From the cell containing the given text, extract its center point as (X, Y) coordinate. 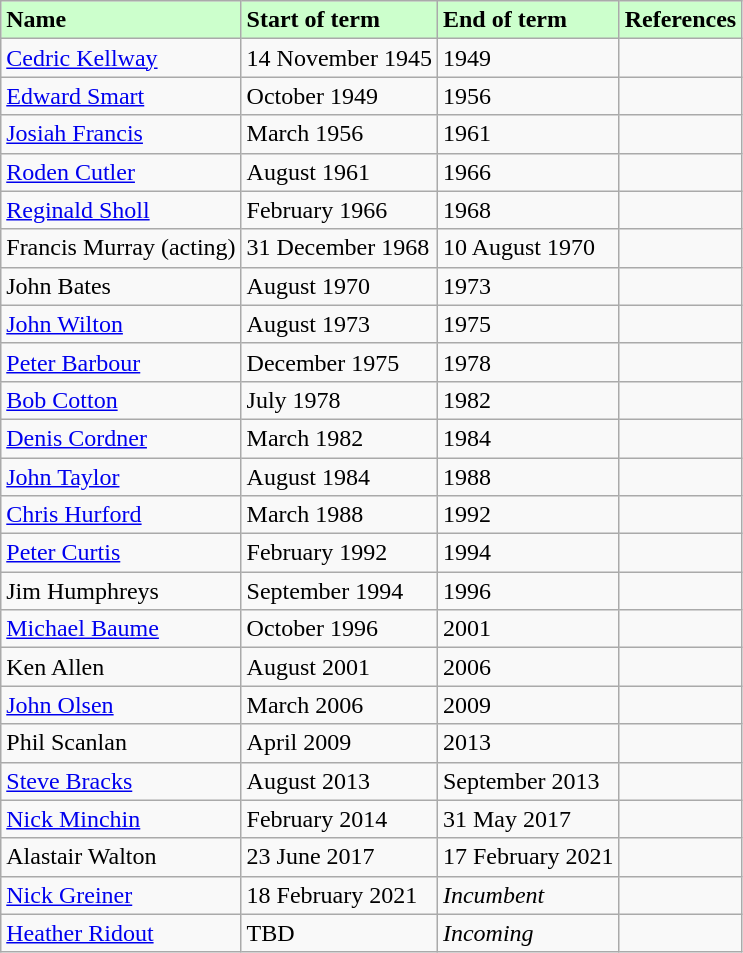
August 1984 (339, 477)
Denis Cordner (121, 438)
Chris Hurford (121, 515)
1973 (528, 286)
Steve Bracks (121, 781)
1996 (528, 591)
John Taylor (121, 477)
Incoming (528, 933)
October 1949 (339, 96)
February 2014 (339, 819)
17 February 2021 (528, 857)
August 2001 (339, 667)
1966 (528, 172)
John Wilton (121, 324)
31 May 2017 (528, 819)
18 February 2021 (339, 895)
John Bates (121, 286)
Start of term (339, 20)
1956 (528, 96)
Jim Humphreys (121, 591)
23 June 2017 (339, 857)
August 2013 (339, 781)
Nick Minchin (121, 819)
10 August 1970 (528, 248)
1982 (528, 400)
Name (121, 20)
March 2006 (339, 705)
2006 (528, 667)
Nick Greiner (121, 895)
Roden Cutler (121, 172)
Bob Cotton (121, 400)
14 November 1945 (339, 58)
September 1994 (339, 591)
1968 (528, 210)
31 December 1968 (339, 248)
Cedric Kellway (121, 58)
Reginald Sholl (121, 210)
Josiah Francis (121, 134)
TBD (339, 933)
1961 (528, 134)
Heather Ridout (121, 933)
1949 (528, 58)
Alastair Walton (121, 857)
August 1970 (339, 286)
February 1966 (339, 210)
December 1975 (339, 362)
1978 (528, 362)
April 2009 (339, 743)
Edward Smart (121, 96)
1975 (528, 324)
Peter Barbour (121, 362)
March 1982 (339, 438)
Incumbent (528, 895)
August 1973 (339, 324)
October 1996 (339, 629)
March 1988 (339, 515)
Ken Allen (121, 667)
2009 (528, 705)
Michael Baume (121, 629)
August 1961 (339, 172)
September 2013 (528, 781)
2013 (528, 743)
Francis Murray (acting) (121, 248)
March 1956 (339, 134)
Peter Curtis (121, 553)
End of term (528, 20)
1984 (528, 438)
John Olsen (121, 705)
1988 (528, 477)
Phil Scanlan (121, 743)
2001 (528, 629)
July 1978 (339, 400)
1994 (528, 553)
February 1992 (339, 553)
References (680, 20)
1992 (528, 515)
